Locate the cell with the specified text and output its (X, Y) center coordinate. 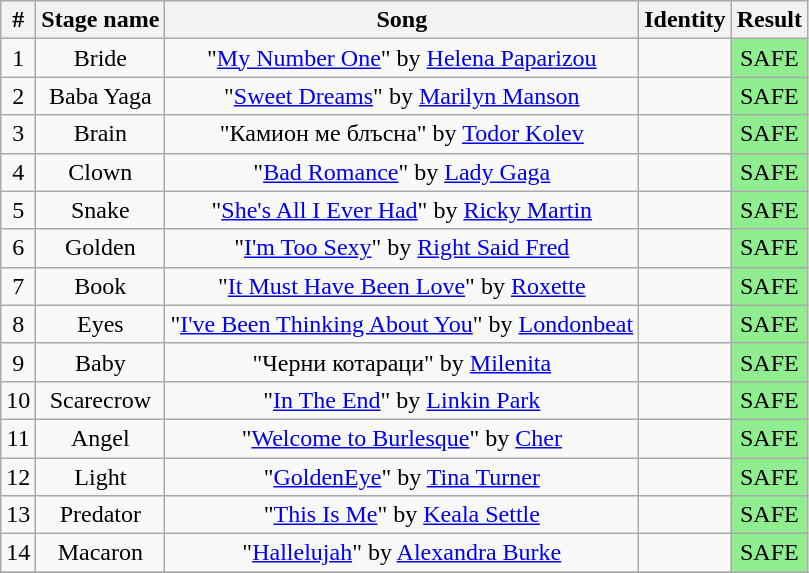
"It Must Have Been Love" by Roxette (402, 286)
10 (18, 400)
3 (18, 134)
"Bad Romance" by Lady Gaga (402, 172)
Stage name (100, 20)
"I've Been Thinking About You" by Londonbeat (402, 324)
Song (402, 20)
Baba Yaga (100, 96)
8 (18, 324)
"Hallelujah" by Alexandra Burke (402, 553)
"GoldenEye" by Tina Turner (402, 477)
Predator (100, 515)
Bride (100, 58)
Angel (100, 438)
Baby (100, 362)
Result (769, 20)
"She's All I Ever Had" by Ricky Martin (402, 210)
11 (18, 438)
14 (18, 553)
Snake (100, 210)
"Камион ме блъсна" by Todor Kolev (402, 134)
# (18, 20)
"Welcome to Burlesque" by Cher (402, 438)
7 (18, 286)
9 (18, 362)
Light (100, 477)
5 (18, 210)
Macaron (100, 553)
13 (18, 515)
"This Is Me" by Keala Settle (402, 515)
"Черни котараци" by Milenita (402, 362)
"My Number One" by Helena Paparizou (402, 58)
6 (18, 248)
Brain (100, 134)
Identity (685, 20)
Clown (100, 172)
Scarecrow (100, 400)
"Sweet Dreams" by Marilyn Manson (402, 96)
Golden (100, 248)
1 (18, 58)
12 (18, 477)
2 (18, 96)
Book (100, 286)
"I'm Too Sexy" by Right Said Fred (402, 248)
Eyes (100, 324)
4 (18, 172)
"In The End" by Linkin Park (402, 400)
